Determine the [X, Y] coordinate at the center of the cell enclosing the given text.  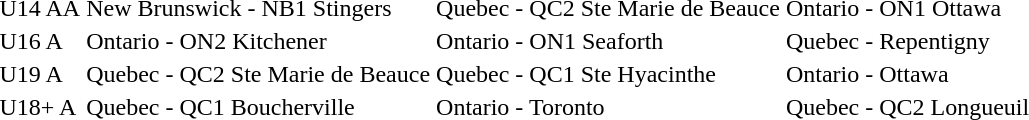
Quebec - QC2 Ste Marie de Beauce [258, 74]
Quebec - QC1 Ste Hyacinthe [608, 74]
Ontario - ON1 Seaforth [608, 41]
Ontario - ON2 Kitchener [258, 41]
